Scan for the cell matching the given text and deliver its [x, y] coordinate at center. 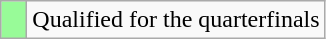
Qualified for the quarterfinals [176, 20]
